Return [x, y] of the center of cell containing provided text 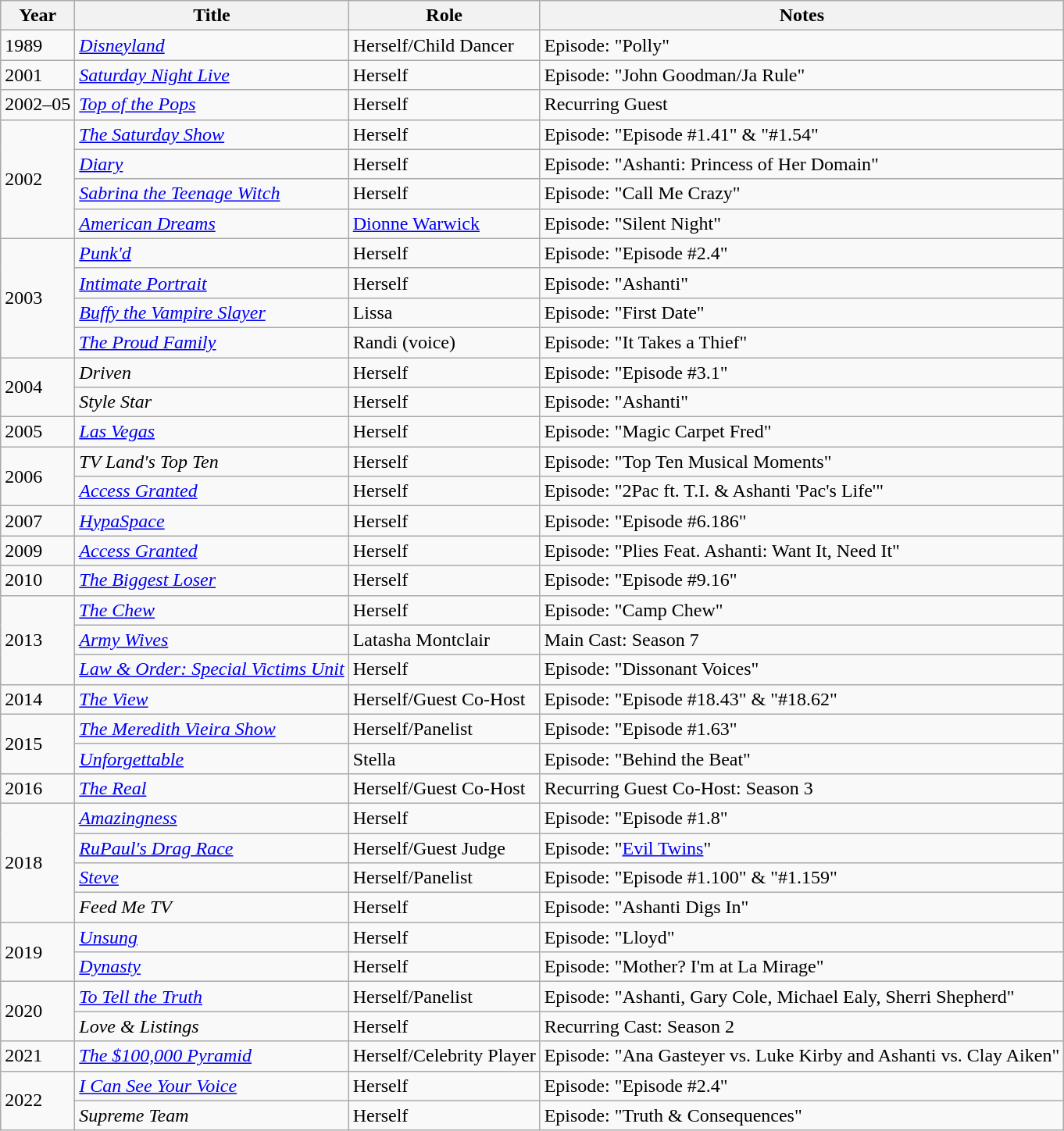
Driven [212, 373]
Episode: "Episode #1.41" & "#1.54" [802, 134]
HypaSpace [212, 521]
2016 [37, 788]
Episode: "Ashanti, Gary Cole, Michael Ealy, Sherri Shepherd" [802, 997]
2004 [37, 387]
Saturday Night Live [212, 75]
Episode: "Episode #1.63" [802, 729]
Style Star [212, 402]
2015 [37, 744]
2013 [37, 640]
I Can See Your Voice [212, 1086]
Unsung [212, 937]
2009 [37, 551]
Notes [802, 16]
Stella [444, 758]
Dionne Warwick [444, 223]
Episode: "Polly" [802, 45]
Episode: "Episode #18.43" & "#18.62" [802, 699]
Diary [212, 164]
Herself/Child Dancer [444, 45]
Episode: "Ashanti: Princess of Her Domain" [802, 164]
American Dreams [212, 223]
Episode: "Episode #3.1" [802, 373]
The Meredith Vieira Show [212, 729]
Law & Order: Special Victims Unit [212, 669]
2003 [37, 298]
Episode: "Truth & Consequences" [802, 1115]
The Saturday Show [212, 134]
Buffy the Vampire Slayer [212, 312]
The Biggest Loser [212, 580]
Supreme Team [212, 1115]
Episode: "John Goodman/Ja Rule" [802, 75]
Role [444, 16]
Episode: "Behind the Beat" [802, 758]
Episode: "Top Ten Musical Moments" [802, 462]
Herself/Guest Judge [444, 847]
Sabrina the Teenage Witch [212, 194]
Episode: "Mother? I'm at La Mirage" [802, 967]
Episode: "Call Me Crazy" [802, 194]
Army Wives [212, 640]
Episode: "First Date" [802, 312]
Main Cast: Season 7 [802, 640]
Herself/Celebrity Player [444, 1056]
2020 [37, 1011]
TV Land's Top Ten [212, 462]
Episode: "Camp Chew" [802, 610]
2007 [37, 521]
Punk'd [212, 253]
2010 [37, 580]
1989 [37, 45]
Feed Me TV [212, 908]
Recurring Guest Co-Host: Season 3 [802, 788]
2002–05 [37, 105]
Las Vegas [212, 432]
Dynasty [212, 967]
Recurring Cast: Season 2 [802, 1026]
RuPaul's Drag Race [212, 847]
Recurring Guest [802, 105]
2018 [37, 862]
Year [37, 16]
2001 [37, 75]
Love & Listings [212, 1026]
Lissa [444, 312]
To Tell the Truth [212, 997]
2014 [37, 699]
The Real [212, 788]
Episode: "Lloyd" [802, 937]
The Chew [212, 610]
Intimate Portrait [212, 283]
Episode: "Silent Night" [802, 223]
2022 [37, 1101]
2021 [37, 1056]
The Proud Family [212, 342]
Amazingness [212, 818]
Episode: "Dissonant Voices" [802, 669]
2002 [37, 179]
Episode: "2Pac ft. T.I. & Ashanti 'Pac's Life'" [802, 491]
The $100,000 Pyramid [212, 1056]
Episode: "Evil Twins" [802, 847]
Episode: "It Takes a Thief" [802, 342]
Latasha Montclair [444, 640]
Randi (voice) [444, 342]
Episode: "Ana Gasteyer vs. Luke Kirby and Ashanti vs. Clay Aiken" [802, 1056]
Disneyland [212, 45]
Episode: "Magic Carpet Fred" [802, 432]
Unforgettable [212, 758]
Title [212, 16]
Episode: "Plies Feat. Ashanti: Want It, Need It" [802, 551]
Episode: "Episode #6.186" [802, 521]
Top of the Pops [212, 105]
Episode: "Episode #1.100" & "#1.159" [802, 878]
2019 [37, 952]
Episode: "Ashanti Digs In" [802, 908]
Steve [212, 878]
2006 [37, 476]
Episode: "Episode #1.8" [802, 818]
Episode: "Episode #9.16" [802, 580]
The View [212, 699]
2005 [37, 432]
